Detect which cell encompasses the target text, then output its (x, y) center coordinate. 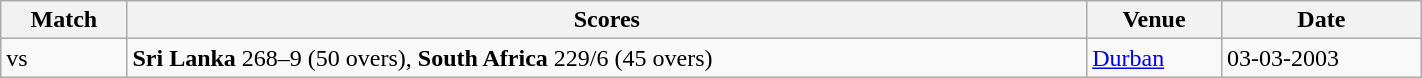
Durban (1154, 58)
vs (64, 58)
Venue (1154, 20)
03-03-2003 (1321, 58)
Sri Lanka 268–9 (50 overs), South Africa 229/6 (45 overs) (607, 58)
Scores (607, 20)
Date (1321, 20)
Match (64, 20)
